Pinpoint the cell where the given text exists, returning its (x, y) midpoint coordinate. 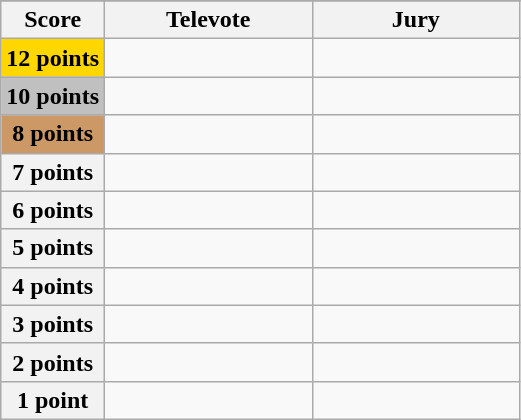
2 points (53, 362)
3 points (53, 324)
4 points (53, 286)
Televote (209, 20)
10 points (53, 96)
6 points (53, 210)
1 point (53, 400)
8 points (53, 134)
Jury (416, 20)
5 points (53, 248)
Score (53, 20)
12 points (53, 58)
7 points (53, 172)
